For the text-containing cell, return its midpoint in (X, Y) coordinate format. 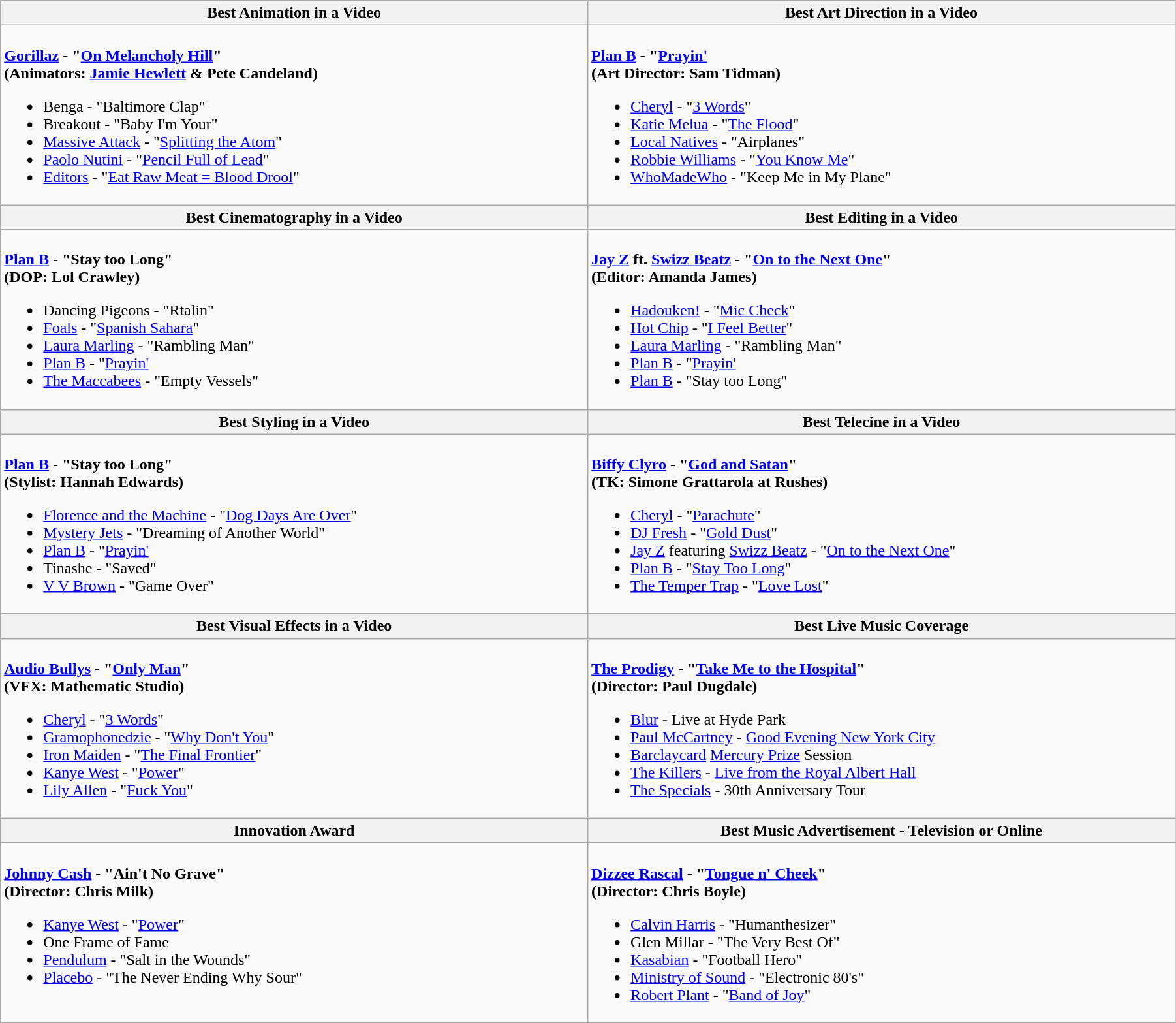
Best Cinematography in a Video (294, 217)
Best Editing in a Video (882, 217)
Best Telecine in a Video (882, 422)
Best Styling in a Video (294, 422)
Innovation Award (294, 830)
Best Music Advertisement - Television or Online (882, 830)
Best Visual Effects in a Video (294, 626)
Best Art Direction in a Video (882, 13)
Best Live Music Coverage (882, 626)
Best Animation in a Video (294, 13)
